Locate the cell with the specified text and output its (X, Y) center coordinate. 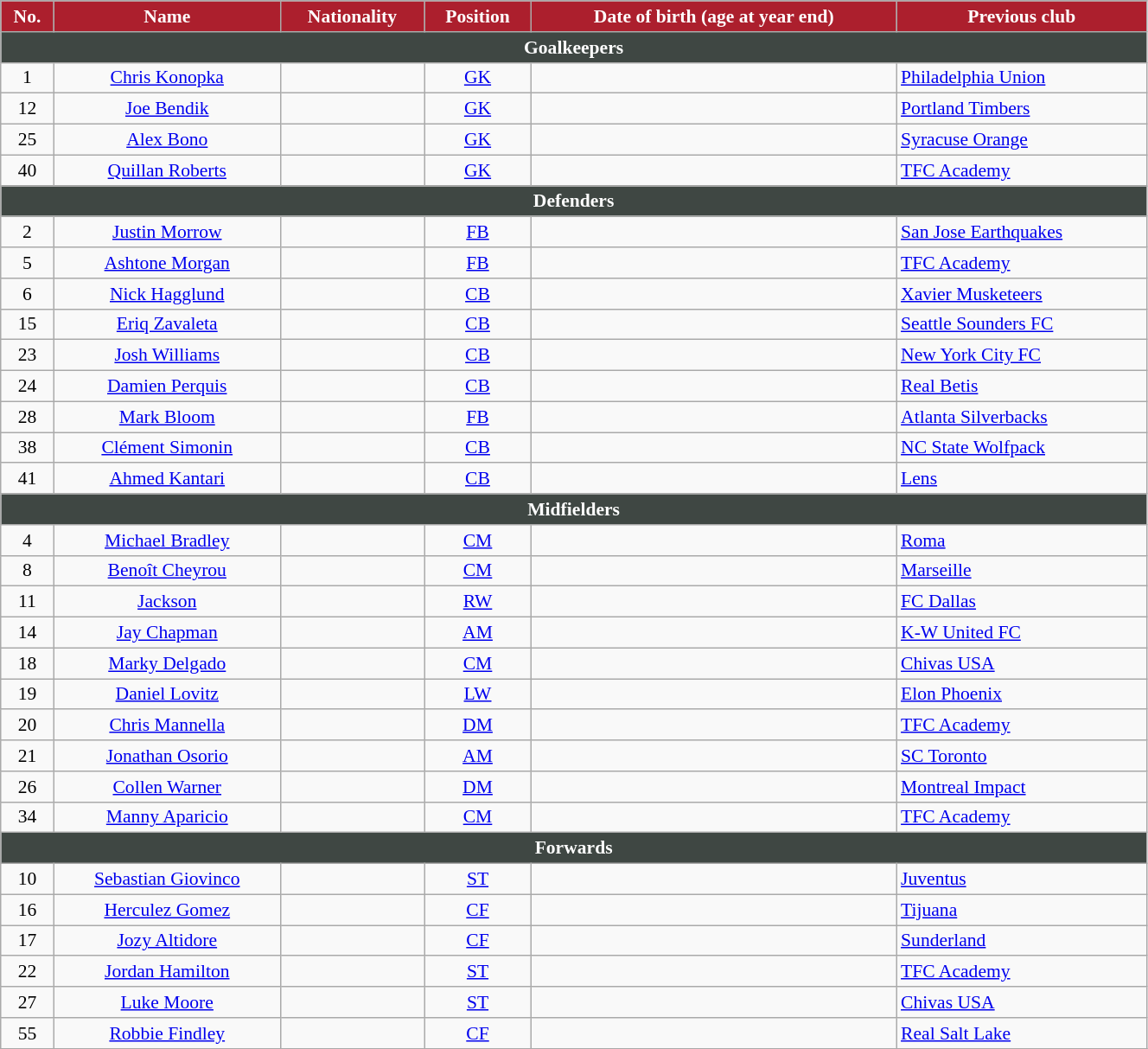
Herculez Gomez (167, 910)
Collen Warner (167, 787)
Jonathan Osorio (167, 756)
San Jose Earthquakes (1022, 233)
NC State Wolfpack (1022, 448)
6 (28, 294)
Defenders (574, 201)
1 (28, 78)
Michael Bradley (167, 540)
14 (28, 633)
Portland Timbers (1022, 109)
Marseille (1022, 571)
21 (28, 756)
Marky Delgado (167, 663)
Seattle Sounders FC (1022, 324)
Philadelphia Union (1022, 78)
40 (28, 170)
Quillan Roberts (167, 170)
Jozy Altidore (167, 941)
Clément Simonin (167, 448)
12 (28, 109)
Benoît Cheyrou (167, 571)
Alex Bono (167, 140)
Sunderland (1022, 941)
Sebastian Giovinco (167, 879)
Date of birth (age at year end) (714, 16)
FC Dallas (1022, 602)
Forwards (574, 848)
Luke Moore (167, 1002)
Chris Mannella (167, 726)
11 (28, 602)
Damien Perquis (167, 387)
38 (28, 448)
Ashtone Morgan (167, 263)
Robbie Findley (167, 1033)
New York City FC (1022, 355)
Xavier Musketeers (1022, 294)
4 (28, 540)
Lens (1022, 479)
27 (28, 1002)
Real Betis (1022, 387)
Daniel Lovitz (167, 694)
SC Toronto (1022, 756)
20 (28, 726)
Nationality (352, 16)
K-W United FC (1022, 633)
16 (28, 910)
18 (28, 663)
26 (28, 787)
22 (28, 972)
17 (28, 941)
Real Salt Lake (1022, 1033)
Goalkeepers (574, 48)
Joe Bendik (167, 109)
28 (28, 417)
41 (28, 479)
10 (28, 879)
2 (28, 233)
Josh Williams (167, 355)
Chris Konopka (167, 78)
Juventus (1022, 879)
LW (478, 694)
No. (28, 16)
15 (28, 324)
Jay Chapman (167, 633)
55 (28, 1033)
Syracuse Orange (1022, 140)
23 (28, 355)
Manny Aparicio (167, 817)
Nick Hagglund (167, 294)
Justin Morrow (167, 233)
Eriq Zavaleta (167, 324)
8 (28, 571)
Name (167, 16)
Position (478, 16)
Roma (1022, 540)
Jordan Hamilton (167, 972)
Midfielders (574, 509)
34 (28, 817)
Previous club (1022, 16)
25 (28, 140)
5 (28, 263)
Mark Bloom (167, 417)
Ahmed Kantari (167, 479)
Tijuana (1022, 910)
Elon Phoenix (1022, 694)
19 (28, 694)
Montreal Impact (1022, 787)
Atlanta Silverbacks (1022, 417)
RW (478, 602)
24 (28, 387)
Jackson (167, 602)
